Return the (x, y) coordinate for the center point of the cell that contains the specified text.  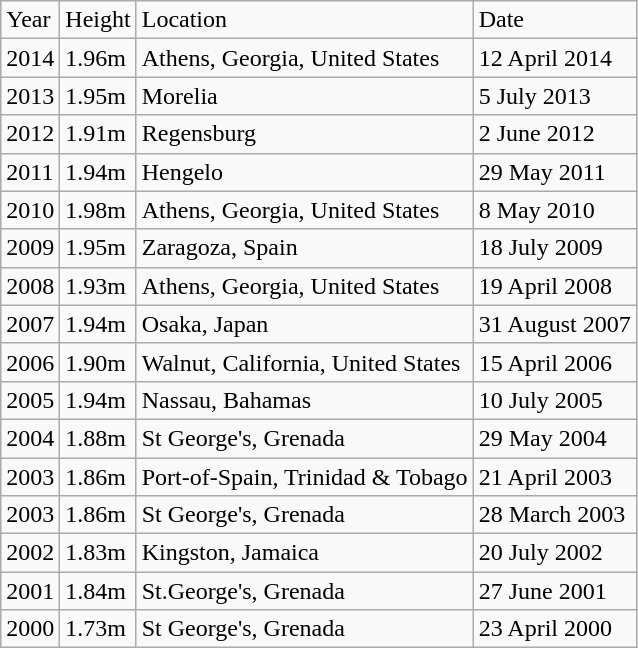
Regensburg (304, 134)
Year (30, 20)
21 April 2003 (554, 477)
2009 (30, 248)
19 April 2008 (554, 286)
1.90m (98, 362)
1.88m (98, 438)
Port-of-Spain, Trinidad & Tobago (304, 477)
2013 (30, 96)
28 March 2003 (554, 515)
Morelia (304, 96)
8 May 2010 (554, 210)
10 July 2005 (554, 400)
1.93m (98, 286)
2014 (30, 58)
27 June 2001 (554, 591)
2001 (30, 591)
23 April 2000 (554, 629)
2011 (30, 172)
St.George's, Grenada (304, 591)
Location (304, 20)
Nassau, Bahamas (304, 400)
1.84m (98, 591)
2000 (30, 629)
Date (554, 20)
20 July 2002 (554, 553)
5 July 2013 (554, 96)
Hengelo (304, 172)
Kingston, Jamaica (304, 553)
2005 (30, 400)
1.73m (98, 629)
2012 (30, 134)
Height (98, 20)
15 April 2006 (554, 362)
2007 (30, 324)
18 July 2009 (554, 248)
1.91m (98, 134)
Walnut, California, United States (304, 362)
Zaragoza, Spain (304, 248)
12 April 2014 (554, 58)
1.83m (98, 553)
2004 (30, 438)
2002 (30, 553)
2006 (30, 362)
1.96m (98, 58)
29 May 2011 (554, 172)
1.98m (98, 210)
31 August 2007 (554, 324)
2010 (30, 210)
Osaka, Japan (304, 324)
2008 (30, 286)
2 June 2012 (554, 134)
29 May 2004 (554, 438)
